Provide the (x, y) coordinate of the cell's center where the given text is located.  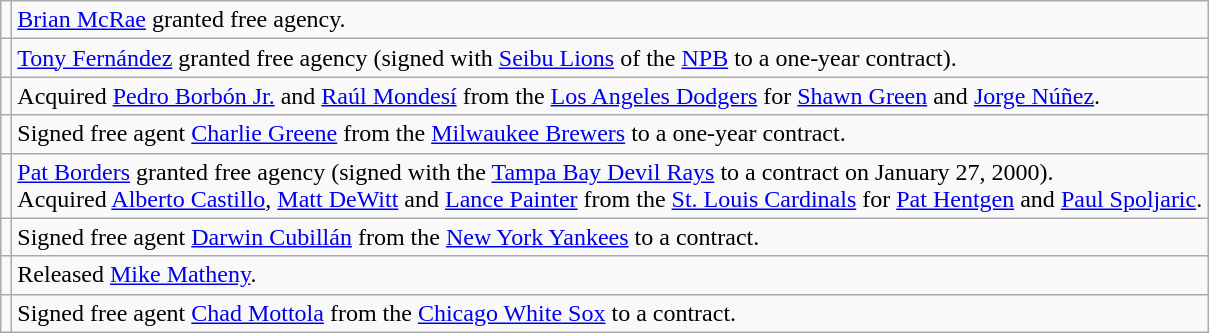
Signed free agent Charlie Greene from the Milwaukee Brewers to a one-year contract. (610, 134)
Signed free agent Darwin Cubillán from the New York Yankees to a contract. (610, 237)
Signed free agent Chad Mottola from the Chicago White Sox to a contract. (610, 313)
Brian McRae granted free agency. (610, 20)
Released Mike Matheny. (610, 275)
Acquired Pedro Borbón Jr. and Raúl Mondesí from the Los Angeles Dodgers for Shawn Green and Jorge Núñez. (610, 96)
Tony Fernández granted free agency (signed with Seibu Lions of the NPB to a one-year contract). (610, 58)
